Detect which cell encompasses the target text, then output its (x, y) center coordinate. 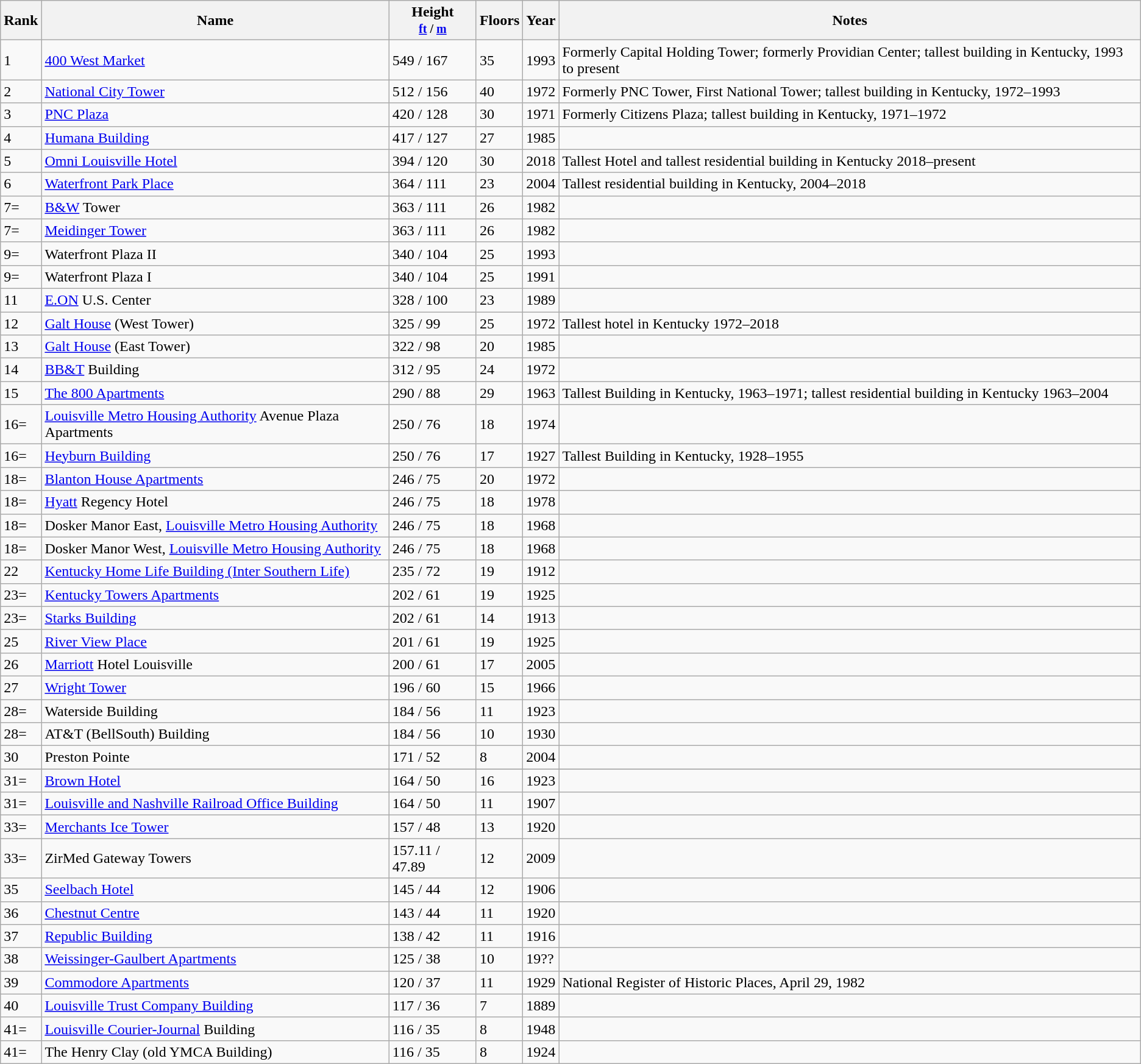
B&W Tower (215, 207)
Chestnut Centre (215, 913)
Heightft / m (433, 21)
1 (21, 60)
16 (499, 781)
Kentucky Towers Apartments (215, 595)
1929 (541, 982)
1963 (541, 393)
Floors (499, 21)
River View Place (215, 641)
125 / 38 (433, 959)
Dosker Manor East, Louisville Metro Housing Authority (215, 525)
328 / 100 (433, 300)
290 / 88 (433, 393)
Waterfront Park Place (215, 184)
Louisville Metro Housing Authority Avenue Plaza Apartments (215, 424)
Notes (850, 21)
157 / 48 (433, 827)
Formerly Citizens Plaza; tallest building in Kentucky, 1971–1972 (850, 115)
196 / 60 (433, 687)
38 (21, 959)
Rank (21, 21)
Galt House (West Tower) (215, 324)
1927 (541, 456)
AT&T (BellSouth) Building (215, 734)
1989 (541, 300)
Tallest residential building in Kentucky, 2004–2018 (850, 184)
Tallest Building in Kentucky, 1928–1955 (850, 456)
Wright Tower (215, 687)
Galt House (East Tower) (215, 347)
Blanton House Apartments (215, 479)
Dosker Manor West, Louisville Metro Housing Authority (215, 548)
Waterfront Plaza II (215, 254)
171 / 52 (433, 757)
Humana Building (215, 138)
36 (21, 913)
312 / 95 (433, 370)
5 (21, 161)
200 / 61 (433, 664)
The 800 Apartments (215, 393)
364 / 111 (433, 184)
1966 (541, 687)
Heyburn Building (215, 456)
4 (21, 138)
235 / 72 (433, 572)
The Henry Clay (old YMCA Building) (215, 1052)
National City Tower (215, 91)
2005 (541, 664)
Tallest Hotel and tallest residential building in Kentucky 2018–present (850, 161)
Marriott Hotel Louisville (215, 664)
1930 (541, 734)
Starks Building (215, 618)
Meidinger Tower (215, 230)
1924 (541, 1052)
Tallest hotel in Kentucky 1972–2018 (850, 324)
1978 (541, 502)
322 / 98 (433, 347)
1991 (541, 277)
National Register of Historic Places, April 29, 1982 (850, 982)
417 / 127 (433, 138)
Name (215, 21)
145 / 44 (433, 890)
143 / 44 (433, 913)
Preston Pointe (215, 757)
Hyatt Regency Hotel (215, 502)
201 / 61 (433, 641)
512 / 156 (433, 91)
Formerly Capital Holding Tower; formerly Providian Center; tallest building in Kentucky, 1993 to present (850, 60)
Waterfront Plaza I (215, 277)
1916 (541, 936)
1907 (541, 804)
138 / 42 (433, 936)
Louisville Trust Company Building (215, 1005)
Louisville Courier-Journal Building (215, 1029)
6 (21, 184)
29 (499, 393)
Commodore Apartments (215, 982)
1974 (541, 424)
ZirMed Gateway Towers (215, 858)
Seelbach Hotel (215, 890)
3 (21, 115)
Louisville and Nashville Railroad Office Building (215, 804)
Kentucky Home Life Building (Inter Southern Life) (215, 572)
1889 (541, 1005)
Waterside Building (215, 711)
24 (499, 370)
420 / 128 (433, 115)
22 (21, 572)
Tallest Building in Kentucky, 1963–1971; tallest residential building in Kentucky 1963–2004 (850, 393)
E.ON U.S. Center (215, 300)
7 (499, 1005)
Formerly PNC Tower, First National Tower; tallest building in Kentucky, 1972–1993 (850, 91)
1912 (541, 572)
120 / 37 (433, 982)
1971 (541, 115)
37 (21, 936)
Year (541, 21)
Omni Louisville Hotel (215, 161)
325 / 99 (433, 324)
117 / 36 (433, 1005)
Brown Hotel (215, 781)
Weissinger-Gaulbert Apartments (215, 959)
157.11 / 47.89 (433, 858)
400 West Market (215, 60)
BB&T Building (215, 370)
1913 (541, 618)
1948 (541, 1029)
549 / 167 (433, 60)
PNC Plaza (215, 115)
Republic Building (215, 936)
394 / 120 (433, 161)
19?? (541, 959)
39 (21, 982)
2 (21, 91)
Merchants Ice Tower (215, 827)
2009 (541, 858)
1906 (541, 890)
2018 (541, 161)
